For the text-containing cell, return its midpoint in (X, Y) coordinate format. 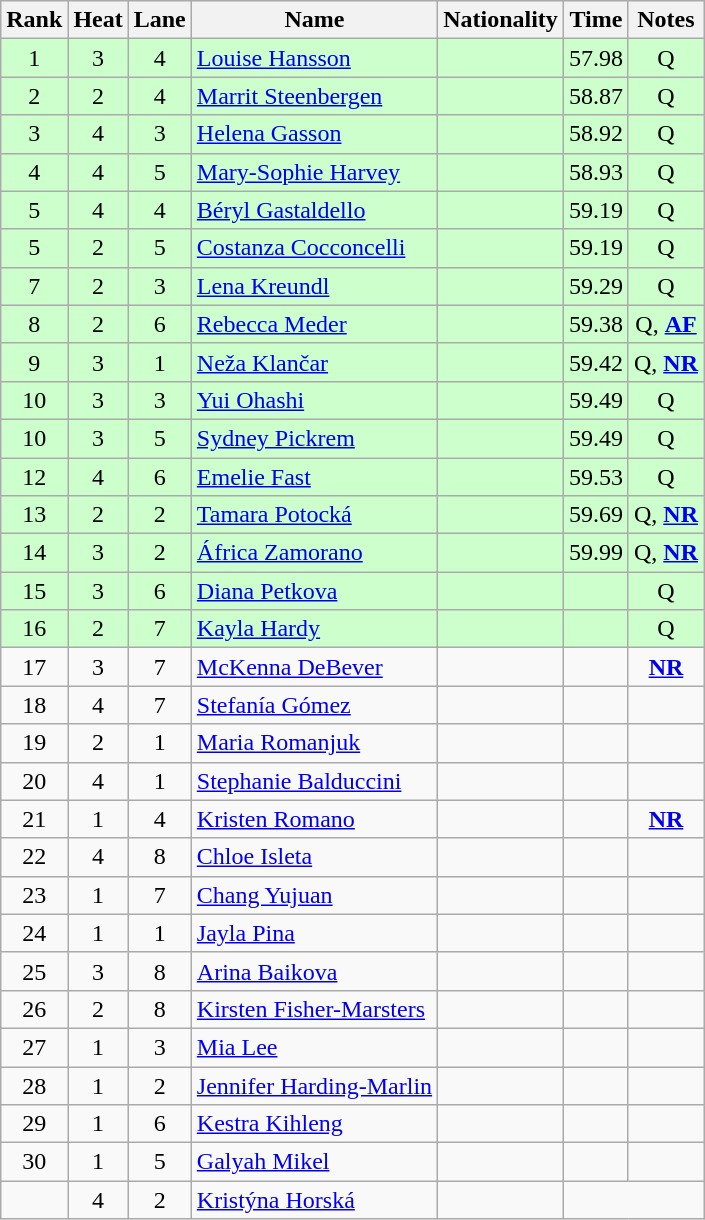
27 (34, 1047)
Kayla Hardy (314, 629)
Mia Lee (314, 1047)
Kristýna Horská (314, 1200)
22 (34, 857)
57.98 (596, 58)
Emelie Fast (314, 477)
Béryl Gastaldello (314, 210)
Arina Baikova (314, 971)
Time (596, 20)
Neža Klančar (314, 362)
59.99 (596, 553)
Kristen Romano (314, 819)
21 (34, 819)
Notes (666, 20)
Chang Yujuan (314, 895)
59.53 (596, 477)
Rebecca Meder (314, 324)
Rank (34, 20)
Chloe Isleta (314, 857)
59.69 (596, 515)
19 (34, 743)
16 (34, 629)
18 (34, 705)
Costanza Cocconcelli (314, 248)
58.93 (596, 172)
59.29 (596, 286)
26 (34, 1009)
Name (314, 20)
30 (34, 1162)
59.42 (596, 362)
24 (34, 933)
Lane (160, 20)
15 (34, 591)
Sydney Pickrem (314, 438)
Q, AF (666, 324)
17 (34, 667)
Stephanie Balduccini (314, 781)
14 (34, 553)
Helena Gasson (314, 134)
58.92 (596, 134)
McKenna DeBever (314, 667)
Heat (98, 20)
23 (34, 895)
Diana Petkova (314, 591)
Kirsten Fisher-Marsters (314, 1009)
20 (34, 781)
Louise Hansson (314, 58)
58.87 (596, 96)
Mary-Sophie Harvey (314, 172)
Tamara Potocká (314, 515)
Marrit Steenbergen (314, 96)
Stefanía Gómez (314, 705)
12 (34, 477)
Jayla Pina (314, 933)
29 (34, 1124)
Galyah Mikel (314, 1162)
Maria Romanjuk (314, 743)
Kestra Kihleng (314, 1124)
25 (34, 971)
Jennifer Harding-Marlin (314, 1085)
59.38 (596, 324)
Yui Ohashi (314, 400)
África Zamorano (314, 553)
9 (34, 362)
Lena Kreundl (314, 286)
28 (34, 1085)
13 (34, 515)
Nationality (501, 20)
